Return (x, y) of the center of cell containing provided text 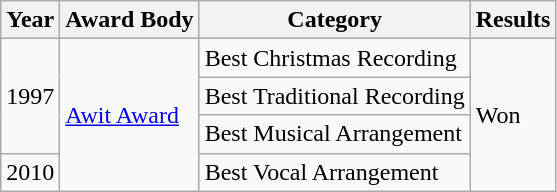
Awit Award (130, 115)
Won (513, 115)
Award Body (130, 20)
Best Christmas Recording (334, 58)
Best Vocal Arrangement (334, 172)
Best Musical Arrangement (334, 134)
Results (513, 20)
Best Traditional Recording (334, 96)
2010 (30, 172)
1997 (30, 96)
Category (334, 20)
Year (30, 20)
